Return the [X, Y] coordinate for the center point of the cell that contains the specified text.  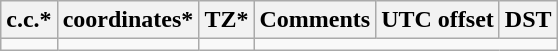
TZ* [226, 20]
Comments [315, 20]
c.c.* [29, 20]
UTC offset [438, 20]
DST [528, 20]
coordinates* [128, 20]
